Find where the given text appears and provide that cell's center as (x, y) coordinate. 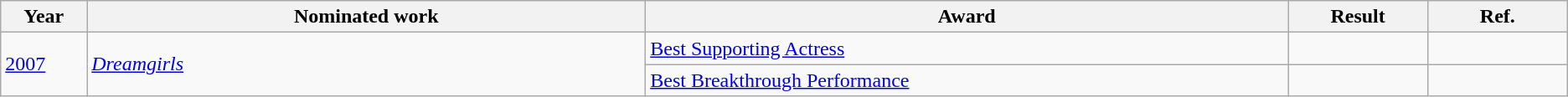
Year (44, 17)
2007 (44, 64)
Best Breakthrough Performance (967, 80)
Dreamgirls (367, 64)
Award (967, 17)
Ref. (1498, 17)
Nominated work (367, 17)
Best Supporting Actress (967, 48)
Result (1359, 17)
